Search for the cell housing the specified text and yield its (X, Y) center coordinate. 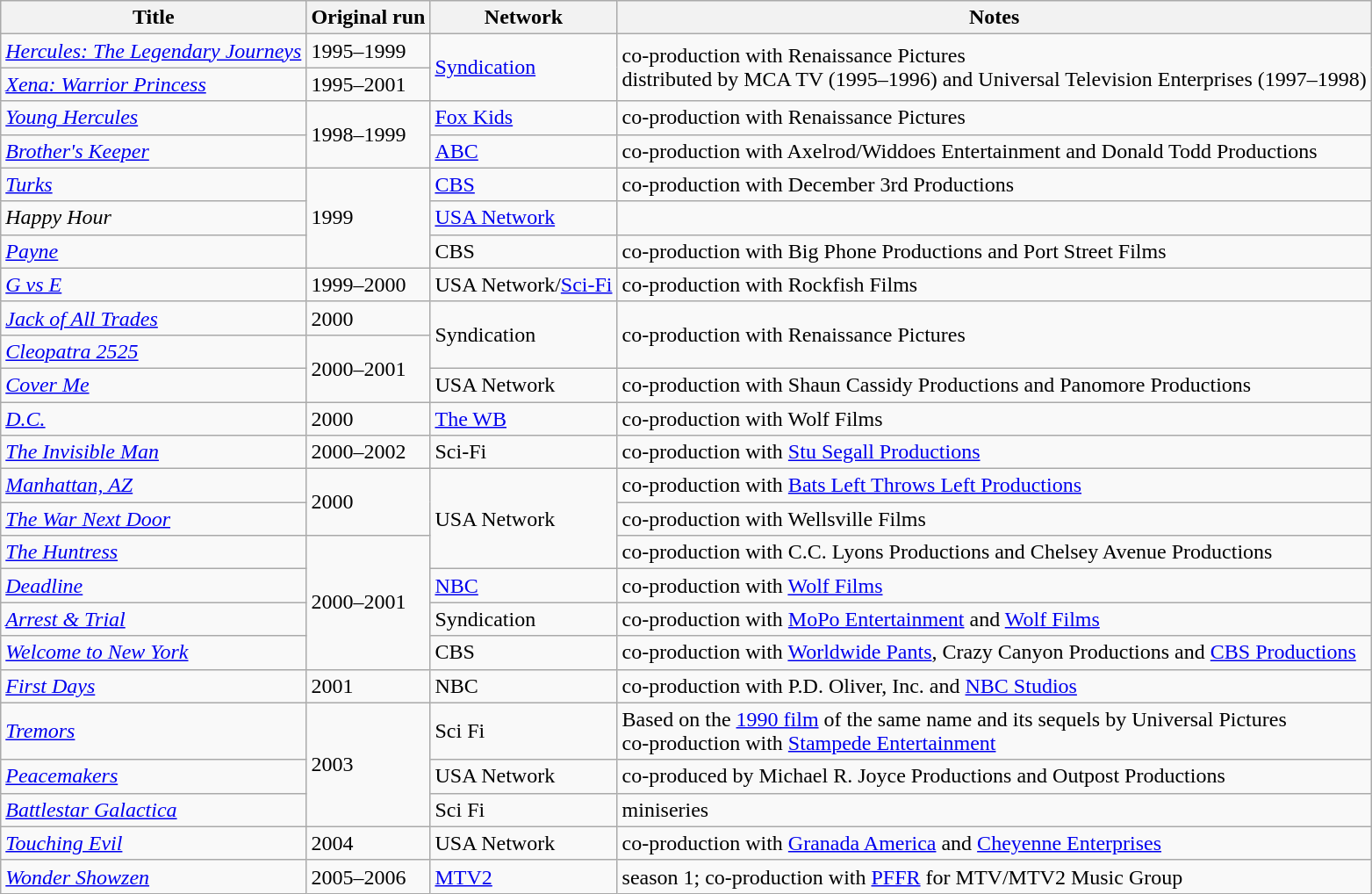
Brother's Keeper (154, 151)
co-production with Stu Segall Productions (994, 452)
Original run (369, 18)
Tremors (154, 731)
Turks (154, 184)
co-production with MoPo Entertainment and Wolf Films (994, 619)
Arrest & Trial (154, 619)
co-produced by Michael R. Joyce Productions and Outpost Productions (994, 776)
Fox Kids (523, 118)
co-production with Worldwide Pants, Crazy Canyon Productions and CBS Productions (994, 652)
Based on the 1990 film of the same name and its sequels by Universal Picturesco-production with Stampede Entertainment (994, 731)
co-production with P.D. Oliver, Inc. and NBC Studios (994, 686)
1998–1999 (369, 134)
Hercules: The Legendary Journeys (154, 51)
Cleopatra 2525 (154, 351)
2001 (369, 686)
Sci-Fi (523, 452)
Young Hercules (154, 118)
co-production with Axelrod/Widdoes Entertainment and Donald Todd Productions (994, 151)
co-production with Shaun Cassidy Productions and Panomore Productions (994, 385)
Xena: Warrior Princess (154, 84)
Title (154, 18)
Peacemakers (154, 776)
miniseries (994, 810)
Deadline (154, 586)
co-production with C.C. Lyons Productions and Chelsey Avenue Productions (994, 552)
USA Network/Sci-Fi (523, 285)
D.C. (154, 419)
co-production with Granada America and Cheyenne Enterprises (994, 843)
1999 (369, 218)
Cover Me (154, 385)
The Invisible Man (154, 452)
The WB (523, 419)
co-production with Wellsville Films (994, 519)
Welcome to New York (154, 652)
The Huntress (154, 552)
Notes (994, 18)
2000–2002 (369, 452)
Jack of All Trades (154, 318)
2004 (369, 843)
co-production with Big Phone Productions and Port Street Films (994, 251)
co-production with Renaissance Picturesdistributed by MCA TV (1995–1996) and Universal Television Enterprises (1997–1998) (994, 68)
season 1; co-production with PFFR for MTV/MTV2 Music Group (994, 876)
Manhattan, AZ (154, 486)
MTV2 (523, 876)
co-production with Bats Left Throws Left Productions (994, 486)
ABC (523, 151)
Touching Evil (154, 843)
Payne (154, 251)
Battlestar Galactica (154, 810)
Wonder Showzen (154, 876)
The War Next Door (154, 519)
2003 (369, 764)
G vs E (154, 285)
co-production with December 3rd Productions (994, 184)
1995–1999 (369, 51)
Network (523, 18)
co-production with Rockfish Films (994, 285)
First Days (154, 686)
1999–2000 (369, 285)
2005–2006 (369, 876)
Happy Hour (154, 218)
1995–2001 (369, 84)
